Capture the cell that displays the provided text and extract its [x, y] central coordinate. 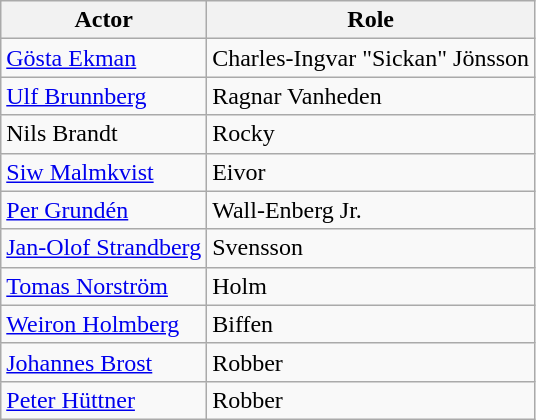
Jan-Olof Strandberg [104, 248]
Nils Brandt [104, 134]
Ulf Brunnberg [104, 96]
Siw Malmkvist [104, 172]
Charles-Ingvar "Sickan" Jönsson [371, 58]
Gösta Ekman [104, 58]
Wall-Enberg Jr. [371, 210]
Biffen [371, 324]
Johannes Brost [104, 362]
Tomas Norström [104, 286]
Eivor [371, 172]
Peter Hüttner [104, 400]
Weiron Holmberg [104, 324]
Actor [104, 20]
Svensson [371, 248]
Holm [371, 286]
Per Grundén [104, 210]
Ragnar Vanheden [371, 96]
Role [371, 20]
Rocky [371, 134]
